Extract the [x, y] coordinate from the center of the cell holding the provided text.  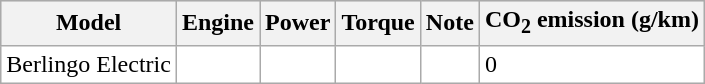
Engine [218, 23]
Note [450, 23]
0 [592, 64]
Torque [378, 23]
Berlingo Electric [89, 64]
Model [89, 23]
Power [298, 23]
CO2 emission (g/km) [592, 23]
